Locate the cell with the specified text and output its (x, y) center coordinate. 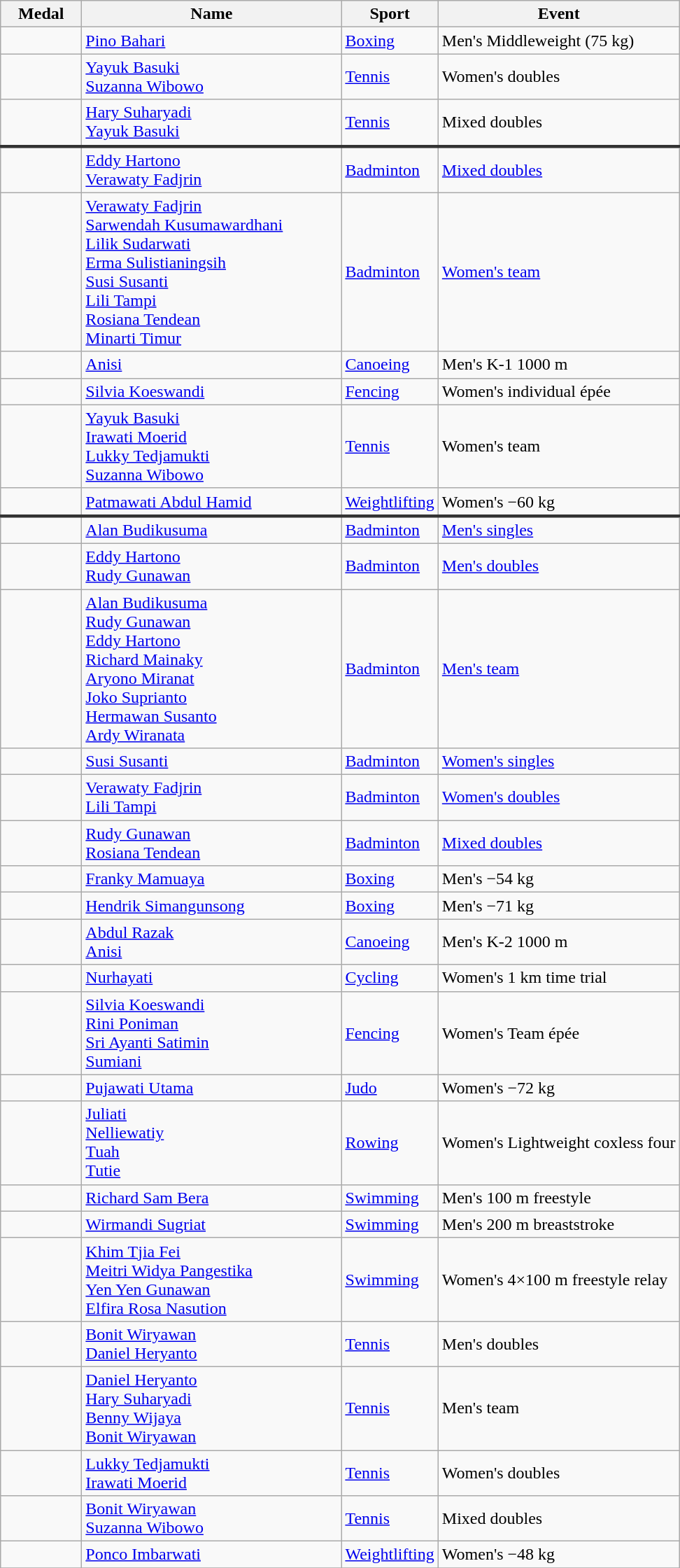
Sport (390, 14)
Men's −71 kg (558, 906)
Eddy HartonoRudy Gunawan (211, 566)
Pino Bahari (211, 41)
Judo (390, 1088)
Medal (41, 14)
Rudy GunawanRosiana Tendean (211, 843)
Yayuk BasukiSuzanna Wibowo (211, 77)
Nurhayati (211, 978)
Yayuk BasukiIrawati MoeridLukky TedjamuktiSuzanna Wibowo (211, 447)
Name (211, 14)
Men's singles (558, 530)
Women's −72 kg (558, 1088)
Pujawati Utama (211, 1088)
Verawaty FadjrinLili Tampi (211, 798)
Hendrik Simangunsong (211, 906)
Event (558, 14)
Women's singles (558, 762)
Men's −54 kg (558, 879)
Wirmandi Sugriat (211, 1224)
Khim Tjia FeiMeitri Widya PangestikaYen Yen GunawanElfira Rosa Nasution (211, 1280)
Susi Susanti (211, 762)
Men's K-2 1000 m (558, 942)
Men's 200 m breaststroke (558, 1224)
Cycling (390, 978)
Daniel HeryantoHary SuharyadiBenny WijayaBonit Wiryawan (211, 1408)
Men's K-1 1000 m (558, 365)
Hary SuharyadiYayuk Basuki (211, 123)
Alan Budikusuma (211, 530)
Bonit WiryawanDaniel Heryanto (211, 1344)
Anisi (211, 365)
Women's 4×100 m freestyle relay (558, 1280)
Patmawati Abdul Hamid (211, 502)
Eddy HartonoVerawaty Fadjrin (211, 169)
Alan BudikusumaRudy GunawanEddy HartonoRichard MainakyAryono MiranatJoko SupriantoHermawan SusantoArdy Wiranata (211, 669)
Women's 1 km time trial (558, 978)
Women's −48 kg (558, 1555)
Richard Sam Bera (211, 1198)
JuliatiNelliewatiyTuahTutie (211, 1142)
Franky Mamuaya (211, 879)
Lukky TedjamuktiIrawati Moerid (211, 1473)
Women's individual épée (558, 391)
Rowing (390, 1142)
Men's Middleweight (75 kg) (558, 41)
Abdul RazakAnisi (211, 942)
Ponco Imbarwati (211, 1555)
Verawaty FadjrinSarwendah KusumawardhaniLilik SudarwatiErma SulistianingsihSusi SusantiLili TampiRosiana TendeanMinarti Timur (211, 272)
Women's Team épée (558, 1033)
Women's −60 kg (558, 502)
Women's Lightweight coxless four (558, 1142)
Silvia Koeswandi (211, 391)
Bonit WiryawanSuzanna Wibowo (211, 1519)
Men's 100 m freestyle (558, 1198)
Silvia KoeswandiRini PonimanSri Ayanti SatiminSumiani (211, 1033)
